Return (X, Y) of the center of cell containing provided text 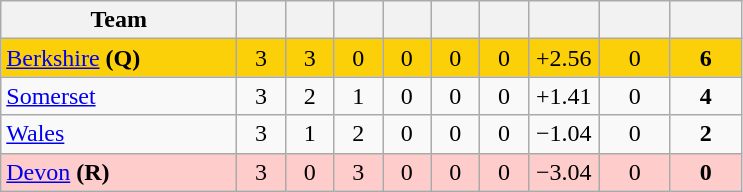
Berkshire (Q) (119, 58)
−1.04 (564, 134)
+2.56 (564, 58)
Team (119, 20)
Somerset (119, 96)
−3.04 (564, 172)
6 (706, 58)
Wales (119, 134)
Devon (R) (119, 172)
4 (706, 96)
+1.41 (564, 96)
